Scan for the cell matching the given text and deliver its [x, y] coordinate at center. 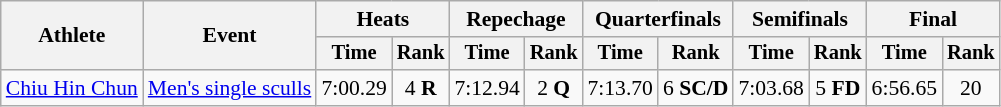
Men's single sculls [230, 88]
20 [971, 88]
2 Q [554, 88]
4 R [421, 88]
Athlete [72, 36]
6:56.65 [904, 88]
Heats [382, 19]
6 SC/D [696, 88]
Event [230, 36]
Quarterfinals [658, 19]
Chiu Hin Chun [72, 88]
Final [934, 19]
7:13.70 [620, 88]
5 FD [838, 88]
Semifinals [800, 19]
7:03.68 [770, 88]
7:00.29 [354, 88]
Repechage [516, 19]
7:12.94 [486, 88]
